Pinpoint the cell where the given text exists, returning its [x, y] midpoint coordinate. 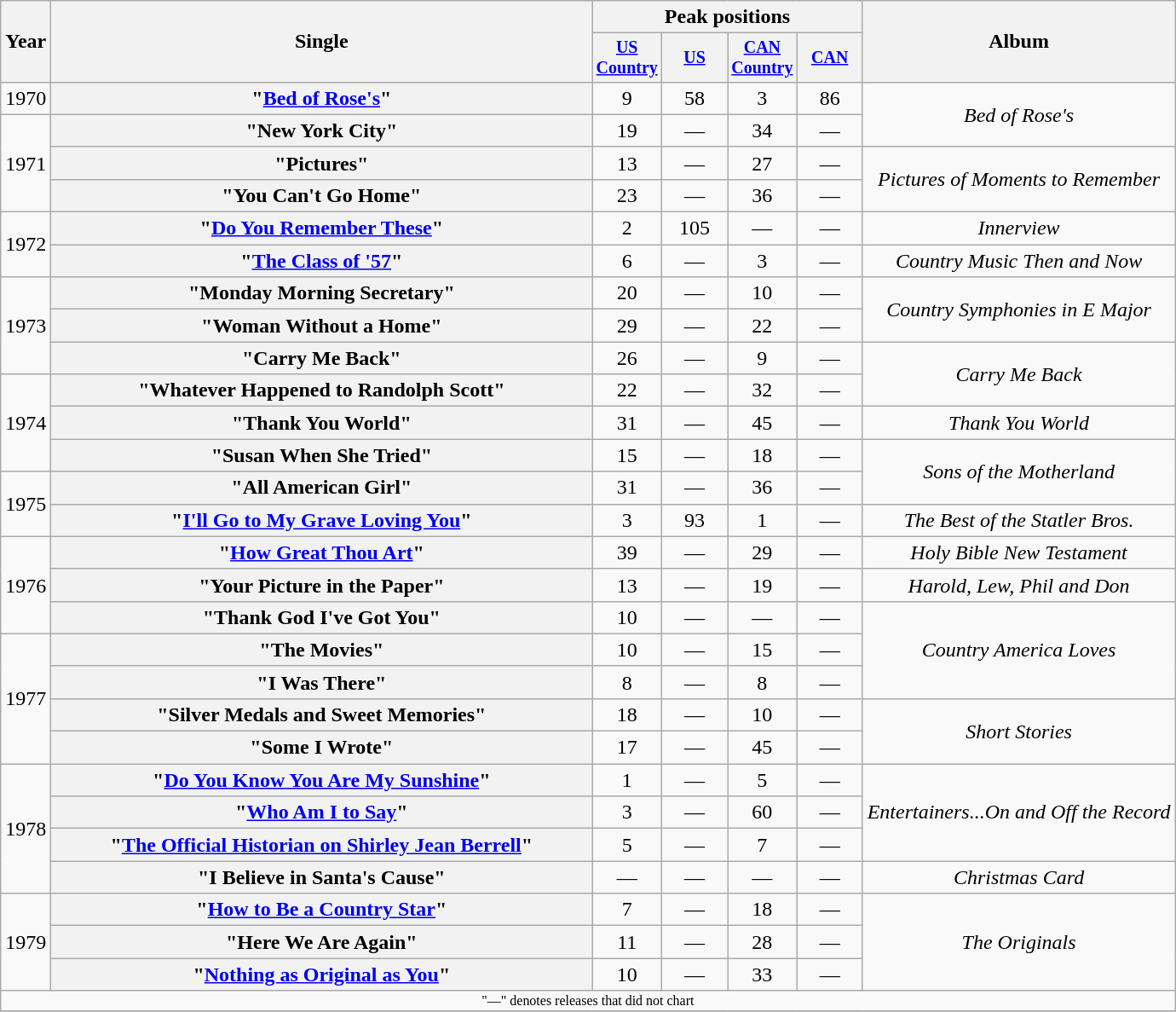
34 [763, 130]
2 [627, 228]
"Do You Remember These" [322, 228]
The Best of the Statler Bros. [1019, 520]
"The Movies" [322, 650]
"—" denotes releases that did not chart [588, 1001]
Thank You World [1019, 423]
US Country [627, 58]
Album [1019, 42]
"Thank You World" [322, 423]
"The Official Historian on Shirley Jean Berrell" [322, 845]
"Nothing as Original as You" [322, 974]
"Pictures" [322, 163]
"How to Be a Country Star" [322, 910]
"I Was There" [322, 682]
"Silver Medals and Sweet Memories" [322, 714]
"I'll Go to My Grave Loving You" [322, 520]
105 [695, 228]
"You Can't Go Home" [322, 195]
CAN [830, 58]
1970 [26, 98]
1974 [26, 423]
"Whatever Happened to Randolph Scott" [322, 390]
1976 [26, 585]
"Monday Morning Secretary" [322, 293]
"Woman Without a Home" [322, 326]
11 [627, 942]
1979 [26, 942]
17 [627, 748]
"Susan When She Tried" [322, 455]
Christmas Card [1019, 877]
6 [627, 261]
1972 [26, 245]
23 [627, 195]
39 [627, 552]
60 [763, 812]
1977 [26, 698]
"Some I Wrote" [322, 748]
"The Class of '57" [322, 261]
Pictures of Moments to Remember [1019, 179]
1975 [26, 504]
"Carry Me Back" [322, 358]
Innerview [1019, 228]
Sons of the Motherland [1019, 471]
The Originals [1019, 942]
1973 [26, 326]
1978 [26, 829]
20 [627, 293]
Country Music Then and Now [1019, 261]
Short Stories [1019, 731]
33 [763, 974]
"Here We Are Again" [322, 942]
Harold, Lew, Phil and Don [1019, 585]
US [695, 58]
93 [695, 520]
"Bed of Rose's" [322, 98]
"New York City" [322, 130]
1971 [26, 163]
Peak positions [728, 17]
"Who Am I to Say" [322, 812]
Carry Me Back [1019, 374]
"All American Girl" [322, 488]
58 [695, 98]
"I Believe in Santa's Cause" [322, 877]
86 [830, 98]
28 [763, 942]
Country Symphonies in E Major [1019, 309]
Holy Bible New Testament [1019, 552]
32 [763, 390]
"How Great Thou Art" [322, 552]
"Do You Know You Are My Sunshine" [322, 780]
"Thank God I've Got You" [322, 617]
27 [763, 163]
Country America Loves [1019, 650]
Entertainers...On and Off the Record [1019, 812]
Year [26, 42]
Bed of Rose's [1019, 114]
CAN Country [763, 58]
"Your Picture in the Paper" [322, 585]
26 [627, 358]
Single [322, 42]
